Identify which cell holds the provided text, then report its (x, y) central coordinate. 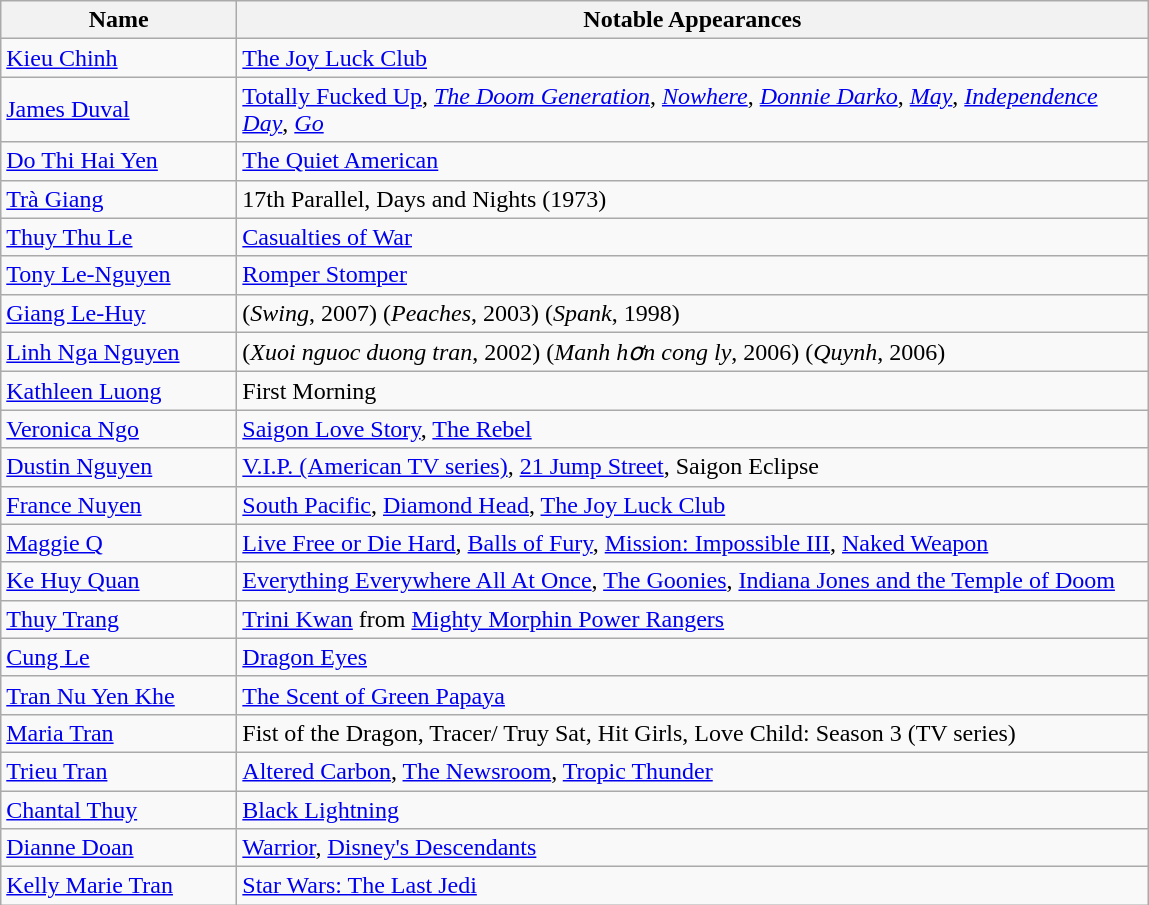
Black Lightning (692, 809)
Tony Le-Nguyen (119, 275)
The Scent of Green Papaya (692, 695)
Maggie Q (119, 543)
Veronica Ngo (119, 429)
France Nuyen (119, 505)
Linh Nga Nguyen (119, 352)
Maria Tran (119, 733)
The Quiet American (692, 161)
James Duval (119, 110)
South Pacific, Diamond Head, The Joy Luck Club (692, 505)
Romper Stomper (692, 275)
Notable Appearances (692, 20)
Ke Huy Quan (119, 581)
Thuy Thu Le (119, 237)
Dianne Doan (119, 848)
Trà Giang (119, 199)
Chantal Thuy (119, 809)
Dragon Eyes (692, 657)
Totally Fucked Up, The Doom Generation, Nowhere, Donnie Darko, May, Independence Day, Go (692, 110)
Do Thi Hai Yen (119, 161)
Star Wars: The Last Jedi (692, 886)
Tran Nu Yen Khe (119, 695)
17th Parallel, Days and Nights (1973) (692, 199)
Kieu Chinh (119, 58)
Warrior, Disney's Descendants (692, 848)
The Joy Luck Club (692, 58)
Trieu Tran (119, 771)
Cung Le (119, 657)
Kelly Marie Tran (119, 886)
Everything Everywhere All At Once, The Goonies, Indiana Jones and the Temple of Doom (692, 581)
V.I.P. (American TV series), 21 Jump Street, Saigon Eclipse (692, 467)
Kathleen Luong (119, 391)
Thuy Trang (119, 619)
(Swing, 2007) (Peaches, 2003) (Spank, 1998) (692, 313)
First Morning (692, 391)
Altered Carbon, The Newsroom, Tropic Thunder (692, 771)
Casualties of War (692, 237)
(Xuoi nguoc duong tran, 2002) (Manh hơn cong ly, 2006) (Quynh, 2006) (692, 352)
Saigon Love Story, The Rebel (692, 429)
Live Free or Die Hard, Balls of Fury, Mission: Impossible III, Naked Weapon (692, 543)
Fist of the Dragon, Tracer/ Truy Sat, Hit Girls, Love Child: Season 3 (TV series) (692, 733)
Giang Le-Huy (119, 313)
Trini Kwan from Mighty Morphin Power Rangers (692, 619)
Dustin Nguyen (119, 467)
Name (119, 20)
